Extract the [x, y] coordinate from the center of the cell holding the provided text.  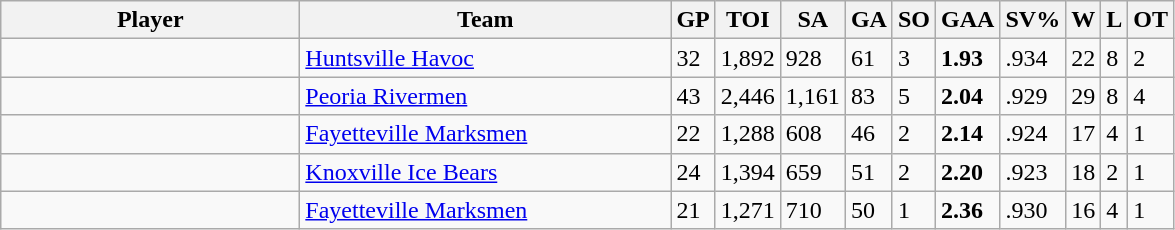
1.93 [968, 58]
1,288 [748, 134]
928 [812, 58]
2.36 [968, 210]
1,394 [748, 172]
L [1114, 20]
51 [868, 172]
.934 [1033, 58]
710 [812, 210]
Team [486, 20]
W [1084, 20]
Peoria Rivermen [486, 96]
GAA [968, 20]
Knoxville Ice Bears [486, 172]
50 [868, 210]
OT [1151, 20]
.929 [1033, 96]
GP [693, 20]
1,271 [748, 210]
24 [693, 172]
608 [812, 134]
43 [693, 96]
18 [1084, 172]
61 [868, 58]
GA [868, 20]
16 [1084, 210]
21 [693, 210]
SO [914, 20]
46 [868, 134]
2.14 [968, 134]
.923 [1033, 172]
Player [150, 20]
SV% [1033, 20]
29 [1084, 96]
17 [1084, 134]
TOI [748, 20]
3 [914, 58]
2,446 [748, 96]
SA [812, 20]
1,892 [748, 58]
83 [868, 96]
Huntsville Havoc [486, 58]
5 [914, 96]
.930 [1033, 210]
32 [693, 58]
659 [812, 172]
2.20 [968, 172]
.924 [1033, 134]
2.04 [968, 96]
1,161 [812, 96]
